Identify which cell holds the provided text, then report its (x, y) central coordinate. 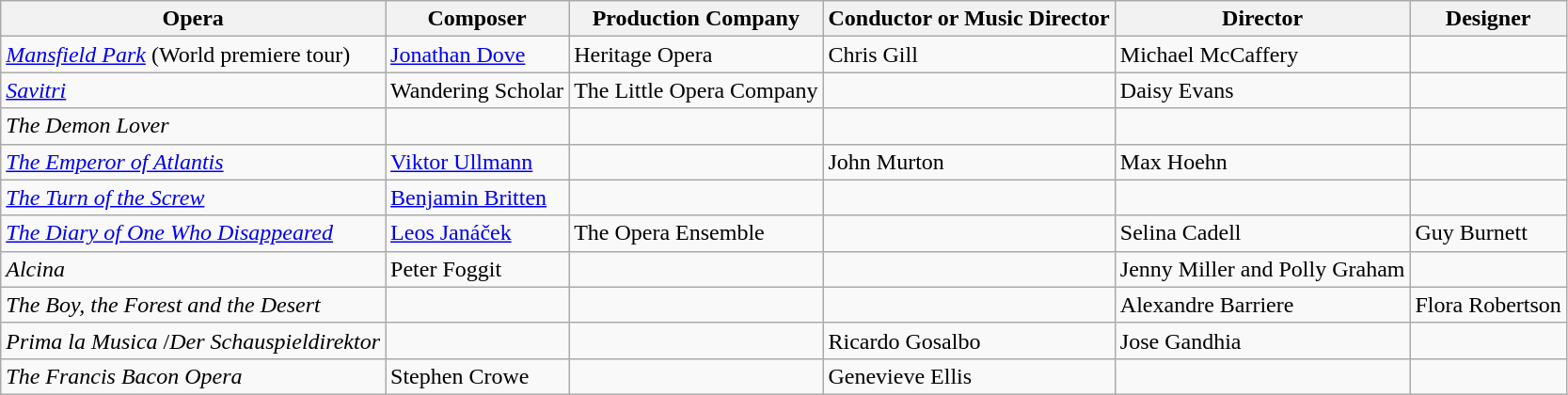
Production Company (696, 19)
Flora Robertson (1488, 305)
Guy Burnett (1488, 233)
Savitri (194, 90)
Alexandre Barriere (1262, 305)
Michael McCaffery (1262, 55)
Designer (1488, 19)
Leos Janáček (478, 233)
Opera (194, 19)
The Diary of One Who Disappeared (194, 233)
Max Hoehn (1262, 162)
The Turn of the Screw (194, 197)
The Francis Bacon Opera (194, 376)
Prima la Musica /Der Schauspieldirektor (194, 340)
Jonathan Dove (478, 55)
Viktor Ullmann (478, 162)
The Boy, the Forest and the Desert (194, 305)
Alcina (194, 269)
Director (1262, 19)
Jose Gandhia (1262, 340)
Benjamin Britten (478, 197)
Genevieve Ellis (969, 376)
Conductor or Music Director (969, 19)
Selina Cadell (1262, 233)
Daisy Evans (1262, 90)
John Murton (969, 162)
Wandering Scholar (478, 90)
Peter Foggit (478, 269)
Ricardo Gosalbo (969, 340)
The Demon Lover (194, 126)
Jenny Miller and Polly Graham (1262, 269)
Composer (478, 19)
The Emperor of Atlantis (194, 162)
Mansfield Park (World premiere tour) (194, 55)
Heritage Opera (696, 55)
Chris Gill (969, 55)
The Opera Ensemble (696, 233)
The Little Opera Company (696, 90)
Stephen Crowe (478, 376)
